Provide the (x, y) coordinate of the cell's center where the given text is located.  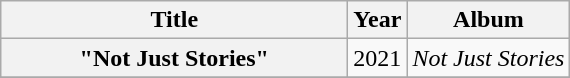
2021 (378, 58)
Not Just Stories (488, 58)
Title (174, 20)
Album (488, 20)
Year (378, 20)
"Not Just Stories" (174, 58)
